Return the (x, y) coordinate for the center point of the cell that contains the specified text.  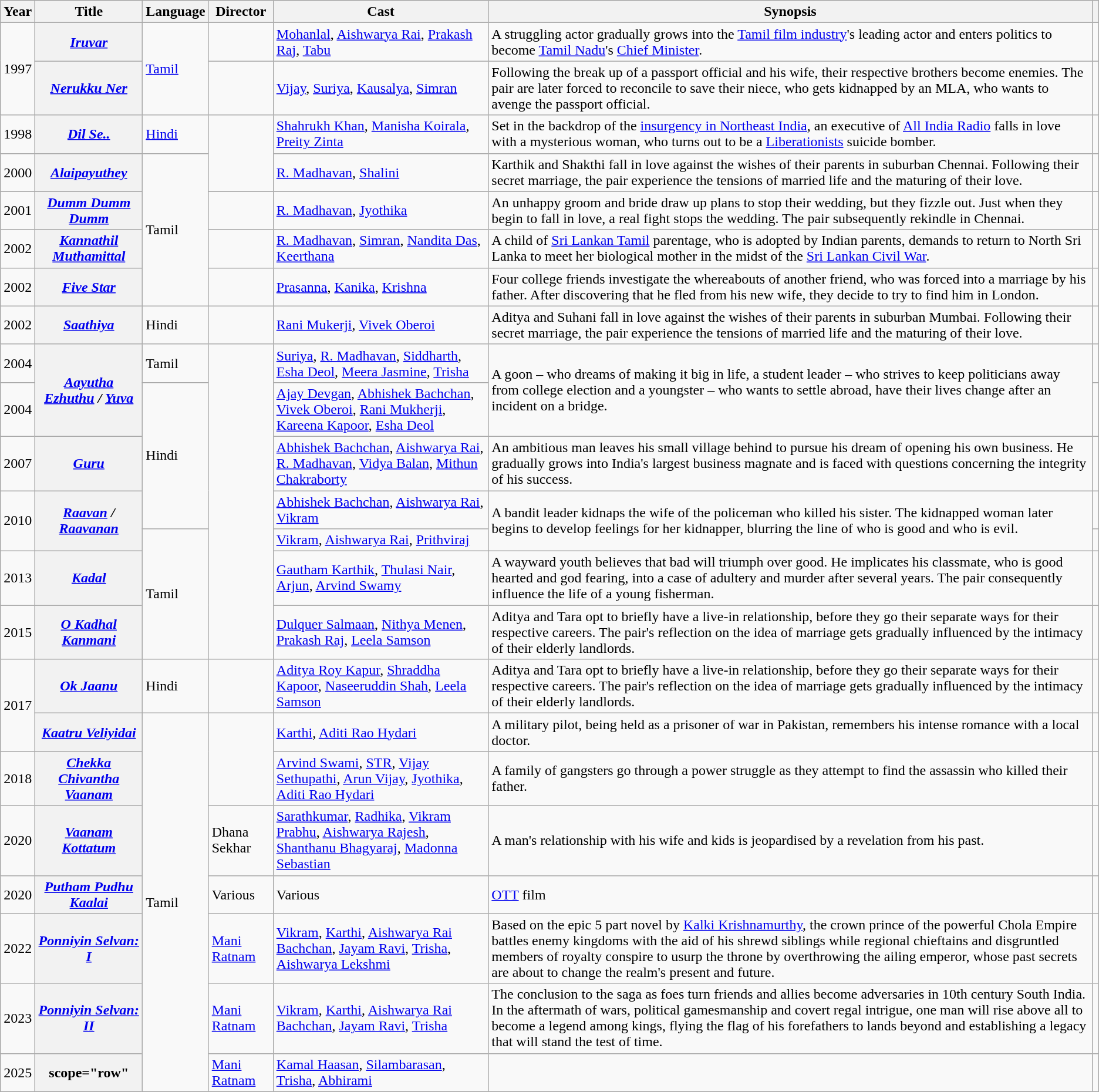
Ok Jaanu (89, 686)
Putham Pudhu Kaalai (89, 895)
Dhana Sekhar (241, 841)
2022 (18, 949)
Suriya, R. Madhavan, Siddharth, Esha Deol, Meera Jasmine, Trisha (380, 363)
Vaanam Kottatum (89, 841)
Gautham Karthik, Thulasi Nair, Arjun, Arvind Swamy (380, 578)
Cast (380, 12)
2007 (18, 463)
R. Madhavan, Simran, Nandita Das, Keerthana (380, 249)
1997 (18, 69)
2010 (18, 521)
Ponniyin Selvan: I (89, 949)
A military pilot, being held as a prisoner of war in Pakistan, remembers his intense romance with a local doctor. (790, 733)
Title (89, 12)
Dumm Dumm Dumm (89, 210)
Aditya Roy Kapur, Shraddha Kapoor, Naseeruddin Shah, Leela Samson (380, 686)
Vijay, Suriya, Kausalya, Simran (380, 88)
Kamal Haasan, Silambarasan, Trisha, Abhirami (380, 1072)
Dulquer Salmaan, Nithya Menen, Prakash Raj, Leela Samson (380, 632)
Ponniyin Selvan: II (89, 1018)
2025 (18, 1072)
Director (241, 12)
Nerukku Ner (89, 88)
Raavan / Raavanan (89, 521)
Mohanlal, Aishwarya Rai, Prakash Raj, Tabu (380, 42)
Iruvar (89, 42)
scope="row" (89, 1072)
Kannathil Muthamittal (89, 249)
Vikram, Karthi, Aishwarya Rai Bachchan, Jayam Ravi, Trisha (380, 1018)
Language (176, 12)
Arvind Swami, STR, Vijay Sethupathi, Arun Vijay, Jyothika, Aditi Rao Hydari (380, 778)
Aayutha Ezhuthu / Yuva (89, 390)
Dil Se.. (89, 134)
Abhishek Bachchan, Aishwarya Rai, R. Madhavan, Vidya Balan, Mithun Chakraborty (380, 463)
A man's relationship with his wife and kids is jeopardised by a revelation from his past. (790, 841)
Kaatru Veliyidai (89, 733)
Guru (89, 463)
Sarathkumar, Radhika, Vikram Prabhu, Aishwarya Rajesh, Shanthanu Bhagyaraj, Madonna Sebastian (380, 841)
Abhishek Bachchan, Aishwarya Rai, Vikram (380, 510)
Vikram, Aishwarya Rai, Prithviraj (380, 540)
A struggling actor gradually grows into the Tamil film industry's leading actor and enters politics to become Tamil Nadu's Chief Minister. (790, 42)
Rani Mukerji, Vivek Oberoi (380, 325)
Saathiya (89, 325)
Kadal (89, 578)
Chekka Chivantha Vaanam (89, 778)
Vikram, Karthi, Aishwarya Rai Bachchan, Jayam Ravi, Trisha, Aishwarya Lekshmi (380, 949)
Alaipayuthey (89, 173)
Ajay Devgan, Abhishek Bachchan, Vivek Oberoi, Rani Mukherji, Kareena Kapoor, Esha Deol (380, 409)
Year (18, 12)
Shahrukh Khan, Manisha Koirala, Preity Zinta (380, 134)
2013 (18, 578)
R. Madhavan, Jyothika (380, 210)
Prasanna, Kanika, Krishna (380, 287)
1998 (18, 134)
2018 (18, 778)
2000 (18, 173)
OTT film (790, 895)
2015 (18, 632)
Karthi, Aditi Rao Hydari (380, 733)
R. Madhavan, Shalini (380, 173)
A family of gangsters go through a power struggle as they attempt to find the assassin who killed their father. (790, 778)
2001 (18, 210)
2023 (18, 1018)
2017 (18, 706)
Synopsis (790, 12)
O Kadhal Kanmani (89, 632)
Five Star (89, 287)
